For the text-containing cell, return its midpoint in (X, Y) coordinate format. 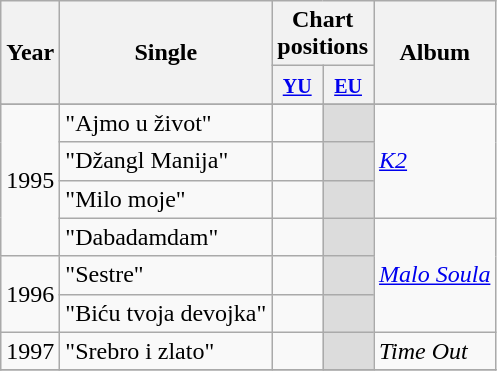
Time Out (435, 351)
"Dabadamdam" (166, 237)
Single (166, 52)
Malo Soula (435, 275)
"Biću tvoja devojka" (166, 313)
"Sestre" (166, 275)
"Džangl Manija" (166, 161)
1997 (30, 351)
1996 (30, 294)
Year (30, 52)
"Srebro i zlato" (166, 351)
"Ajmo u život" (166, 123)
EU (348, 85)
"Milo moje" (166, 199)
YU (298, 85)
Chart positions (323, 34)
1995 (30, 180)
K2 (435, 161)
Album (435, 52)
